Return (X, Y) of the center of cell containing provided text 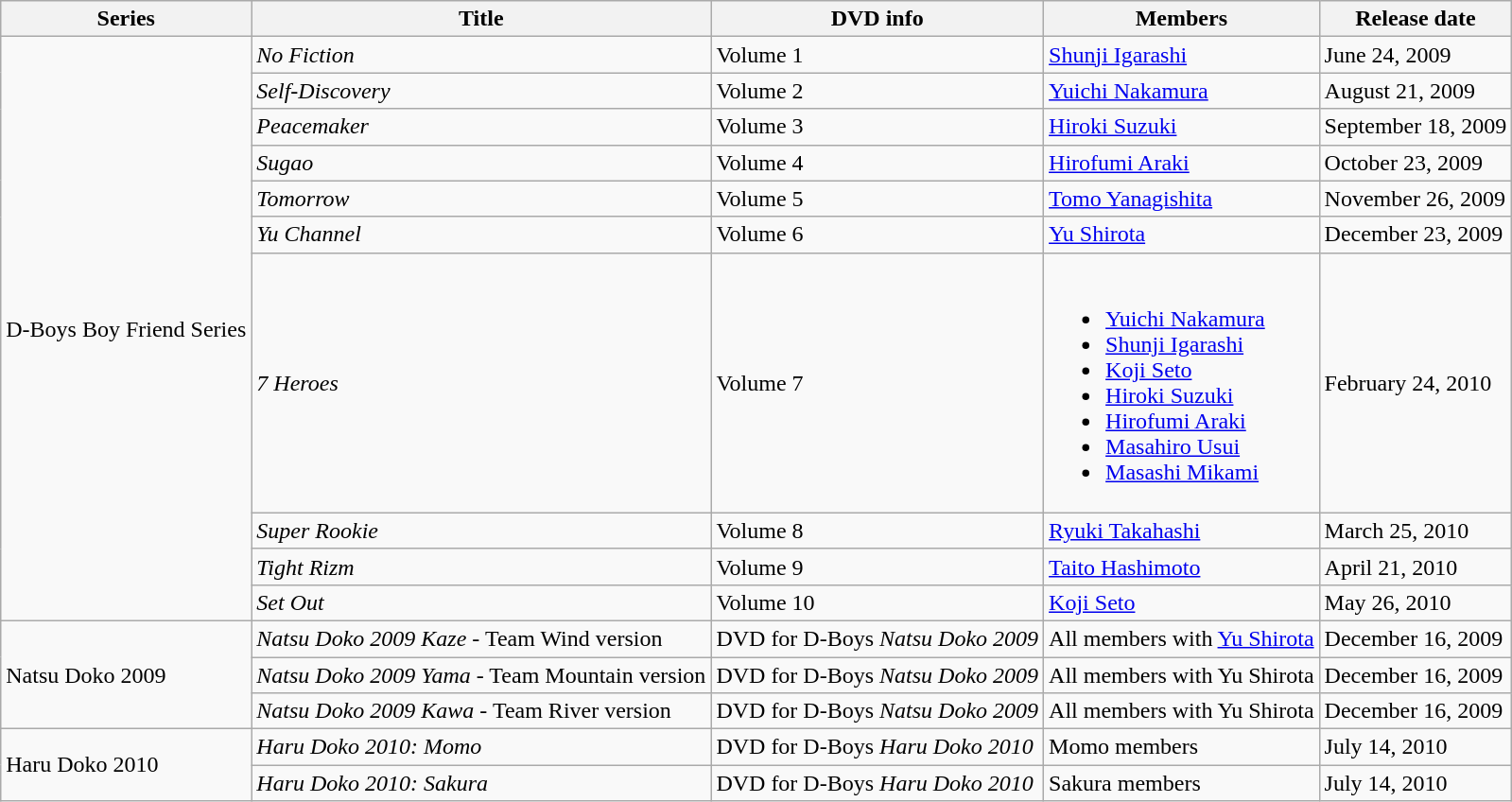
Volume 10 (878, 602)
D-Boys Boy Friend Series (127, 329)
September 18, 2009 (1416, 127)
December 23, 2009 (1416, 235)
Release date (1416, 19)
Series (127, 19)
Volume 9 (878, 567)
Volume 1 (878, 55)
DVD info (878, 19)
Tight Rizm (481, 567)
Hiroki Suzuki (1182, 127)
Koji Seto (1182, 602)
Yuichi Nakamura (1182, 91)
Volume 8 (878, 531)
Title (481, 19)
August 21, 2009 (1416, 91)
Tomo Yanagishita (1182, 199)
October 23, 2009 (1416, 163)
Volume 7 (878, 382)
Momo members (1182, 747)
Natsu Doko 2009 (127, 674)
Yu Shirota (1182, 235)
Volume 2 (878, 91)
February 24, 2010 (1416, 382)
June 24, 2009 (1416, 55)
Taito Hashimoto (1182, 567)
Peacemaker (481, 127)
Yu Channel (481, 235)
Volume 6 (878, 235)
Sugao (481, 163)
May 26, 2010 (1416, 602)
Hirofumi Araki (1182, 163)
April 21, 2010 (1416, 567)
Super Rookie (481, 531)
Volume 5 (878, 199)
Natsu Doko 2009 Yama - Team Mountain version (481, 674)
7 Heroes (481, 382)
Self-Discovery (481, 91)
Tomorrow (481, 199)
Ryuki Takahashi (1182, 531)
Natsu Doko 2009 Kaze - Team Wind version (481, 638)
Haru Doko 2010: Sakura (481, 783)
Natsu Doko 2009 Kawa - Team River version (481, 711)
No Fiction (481, 55)
March 25, 2010 (1416, 531)
November 26, 2009 (1416, 199)
Shunji Igarashi (1182, 55)
Set Out (481, 602)
Volume 3 (878, 127)
Haru Doko 2010: Momo (481, 747)
Members (1182, 19)
Volume 4 (878, 163)
Haru Doko 2010 (127, 765)
Sakura members (1182, 783)
Yuichi NakamuraShunji IgarashiKoji SetoHiroki SuzukiHirofumi ArakiMasahiro UsuiMasashi Mikami (1182, 382)
